Identify which cell holds the provided text, then report its [X, Y] central coordinate. 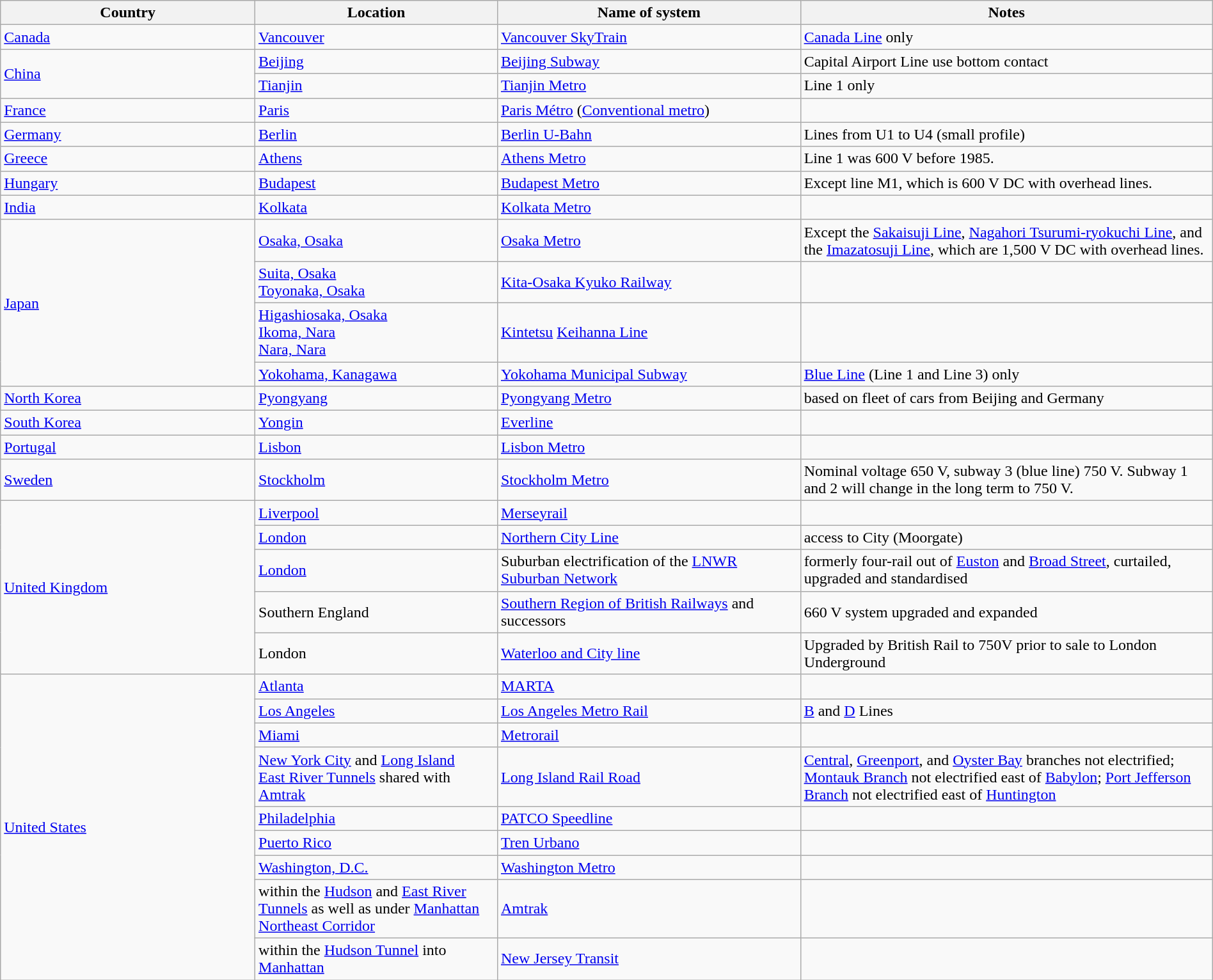
United States [128, 827]
China [128, 74]
Line 1 was 600 V before 1985. [1006, 159]
Sweden [128, 480]
Atlanta [376, 686]
North Korea [128, 399]
Osaka, Osaka [376, 241]
Pyongyang [376, 399]
Kintetsu Keihanna Line [649, 332]
Except line M1, which is 600 V DC with overhead lines. [1006, 183]
formerly four-rail out of Euston and Broad Street, curtailed, upgraded and standardised [1006, 571]
PATCO Speedline [649, 818]
United Kingdom [128, 587]
Merseyrail [649, 513]
Washington Metro [649, 867]
Beijing Subway [649, 61]
Metrorail [649, 735]
Suita, OsakaToyonaka, Osaka [376, 281]
B and D Lines [1006, 711]
Greece [128, 159]
Lisbon Metro [649, 447]
Stockholm [376, 480]
Country [128, 13]
Tren Urbano [649, 842]
Vancouver SkyTrain [649, 37]
Upgraded by British Rail to 750V prior to sale to London Underground [1006, 654]
Berlin [376, 134]
Kolkata [376, 207]
660 V system upgraded and expanded [1006, 612]
Yokohama Municipal Subway [649, 374]
Paris [376, 110]
Canada [128, 37]
New Jersey Transit [649, 960]
Waterloo and City line [649, 654]
Osaka Metro [649, 241]
Kita-Osaka Kyuko Railway [649, 281]
Kolkata Metro [649, 207]
Budapest Metro [649, 183]
Pyongyang Metro [649, 399]
Miami [376, 735]
Berlin U-Bahn [649, 134]
Northern City Line [649, 537]
Athens Metro [649, 159]
Location [376, 13]
Stockholm Metro [649, 480]
Lisbon [376, 447]
Hungary [128, 183]
Everline [649, 423]
Long Island Rail Road [649, 777]
Except the Sakaisuji Line, Nagahori Tsurumi-ryokuchi Line, and the Imazatosuji Line, which are 1,500 V DC with overhead lines. [1006, 241]
Budapest [376, 183]
Line 1 only [1006, 86]
Athens [376, 159]
Japan [128, 303]
Los Angeles [376, 711]
Blue Line (Line 1 and Line 3) only [1006, 374]
Yokohama, Kanagawa [376, 374]
Philadelphia [376, 818]
Germany [128, 134]
Canada Line only [1006, 37]
Southern Region of British Railways and successors [649, 612]
Vancouver [376, 37]
Higashiosaka, OsakaIkoma, NaraNara, Nara [376, 332]
Notes [1006, 13]
Nominal voltage 650 V, subway 3 (blue line) 750 V. Subway 1 and 2 will change in the long term to 750 V. [1006, 480]
Yongin [376, 423]
Capital Airport Line use bottom contact [1006, 61]
MARTA [649, 686]
Liverpool [376, 513]
Washington, D.C. [376, 867]
Lines from U1 to U4 (small profile) [1006, 134]
South Korea [128, 423]
Los Angeles Metro Rail [649, 711]
Paris Métro (Conventional metro) [649, 110]
Portugal [128, 447]
within the Hudson Tunnel into Manhattan [376, 960]
Southern England [376, 612]
access to City (Moorgate) [1006, 537]
New York City and Long IslandEast River Tunnels shared with Amtrak [376, 777]
Amtrak [649, 909]
Name of system [649, 13]
France [128, 110]
Tianjin [376, 86]
Suburban electrification of the LNWR Suburban Network [649, 571]
India [128, 207]
Beijing [376, 61]
within the Hudson and East River Tunnels as well as under ManhattanNortheast Corridor [376, 909]
Tianjin Metro [649, 86]
based on fleet of cars from Beijing and Germany [1006, 399]
Puerto Rico [376, 842]
